Pinpoint the cell where the given text exists, returning its [X, Y] midpoint coordinate. 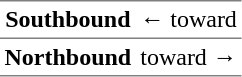
← toward [189, 20]
Southbound [68, 20]
toward → [189, 57]
Northbound [68, 57]
